Output the [X, Y] coordinate of the center of the cell containing the given text.  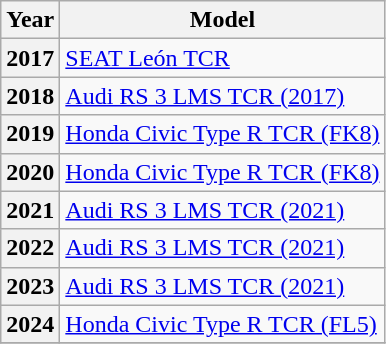
Year [30, 20]
2020 [30, 172]
2017 [30, 58]
Model [222, 20]
2022 [30, 248]
2023 [30, 286]
2019 [30, 134]
2021 [30, 210]
2024 [30, 324]
SEAT León TCR [222, 58]
Honda Civic Type R TCR (FL5) [222, 324]
2018 [30, 96]
Audi RS 3 LMS TCR (2017) [222, 96]
